Return the [X, Y] coordinate for the center point of the cell that contains the specified text.  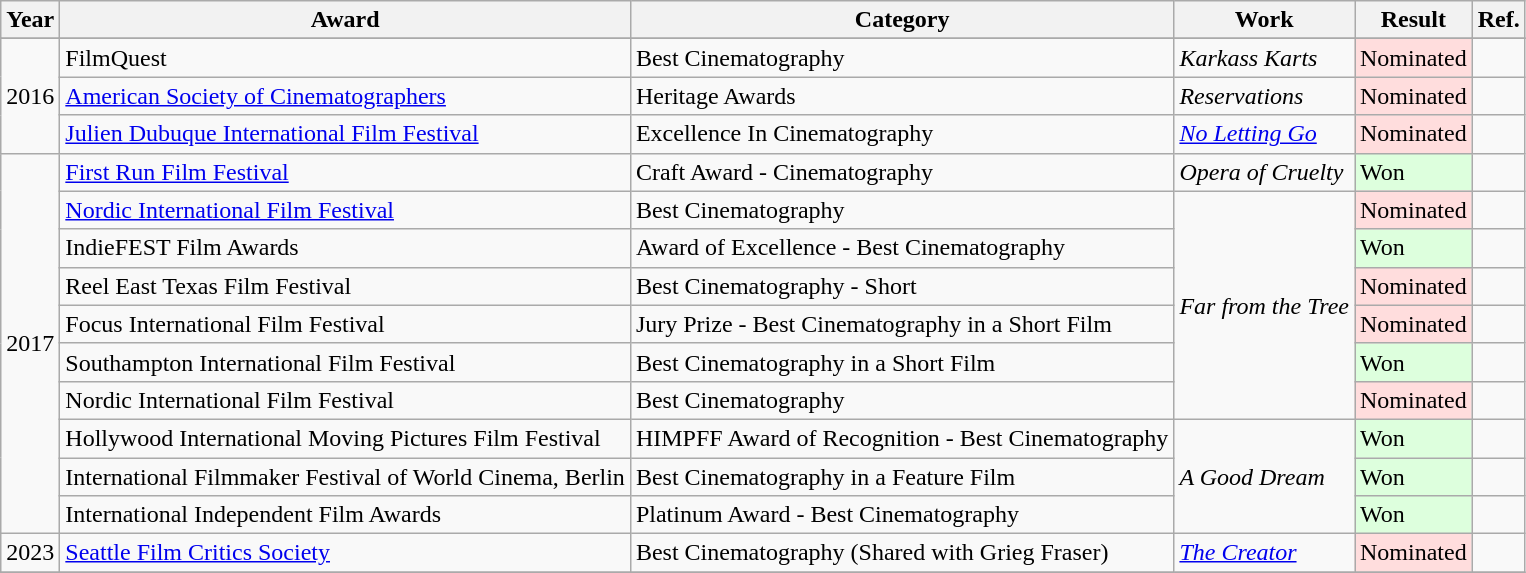
2023 [30, 553]
Craft Award - Cinematography [902, 172]
Work [1264, 20]
Hollywood International Moving Pictures Film Festival [346, 438]
Excellence In Cinematography [902, 134]
Award [346, 20]
American Society of Cinematographers [346, 96]
Heritage Awards [902, 96]
Jury Prize - Best Cinematography in a Short Film [902, 324]
A Good Dream [1264, 476]
International Independent Film Awards [346, 515]
Best Cinematography - Short [902, 286]
Seattle Film Critics Society [346, 553]
2016 [30, 96]
First Run Film Festival [346, 172]
Award of Excellence - Best Cinematography [902, 248]
Reservations [1264, 96]
Result [1413, 20]
International Filmmaker Festival of World Cinema, Berlin [346, 477]
The Creator [1264, 553]
2017 [30, 344]
Karkass Karts [1264, 58]
Reel East Texas Film Festival [346, 286]
Ref. [1498, 20]
Best Cinematography (Shared with Grieg Fraser) [902, 553]
Platinum Award - Best Cinematography [902, 515]
Focus International Film Festival [346, 324]
Julien Dubuque International Film Festival [346, 134]
Year [30, 20]
Best Cinematography in a Short Film [902, 362]
Far from the Tree [1264, 305]
HIMPFF Award of Recognition - Best Cinematography [902, 438]
IndieFEST Film Awards [346, 248]
Best Cinematography in a Feature Film [902, 477]
Category [902, 20]
No Letting Go [1264, 134]
FilmQuest [346, 58]
Southampton International Film Festival [346, 362]
Opera of Cruelty [1264, 172]
